Determine the (x, y) coordinate at the center of the cell enclosing the given text.  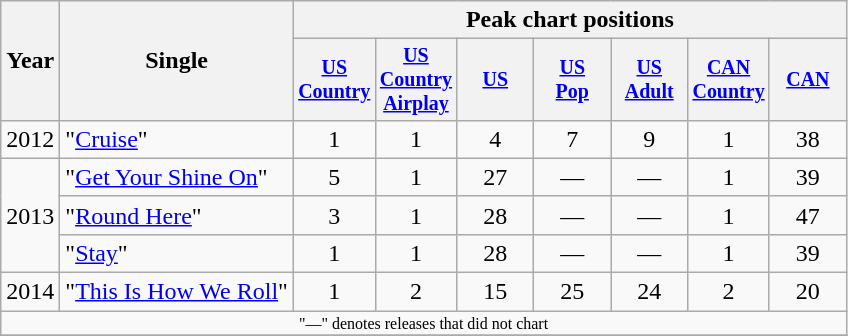
2012 (30, 139)
27 (496, 177)
2013 (30, 215)
"This Is How We Roll" (177, 292)
"Cruise" (177, 139)
"Get Your Shine On" (177, 177)
9 (650, 139)
24 (650, 292)
15 (496, 292)
20 (808, 292)
Peak chart positions (570, 20)
25 (572, 292)
4 (496, 139)
Year (30, 61)
"Stay" (177, 253)
5 (334, 177)
US Country (334, 80)
"—" denotes releases that did not chart (424, 323)
7 (572, 139)
CAN Country (729, 80)
CAN (808, 80)
38 (808, 139)
3 (334, 215)
2014 (30, 292)
USAdult (650, 80)
USPop (572, 80)
Single (177, 61)
US (496, 80)
47 (808, 215)
"Round Here" (177, 215)
US Country Airplay (416, 80)
